Extract the (x, y) coordinate from the center of the cell holding the provided text.  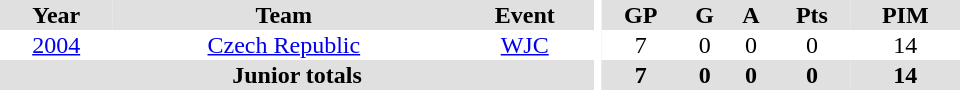
G (705, 15)
Junior totals (297, 75)
Pts (812, 15)
Czech Republic (284, 45)
Team (284, 15)
Year (56, 15)
A (752, 15)
Event (524, 15)
GP (641, 15)
PIM (905, 15)
2004 (56, 45)
WJC (524, 45)
